Extract the [x, y] coordinate from the center of the cell holding the provided text.  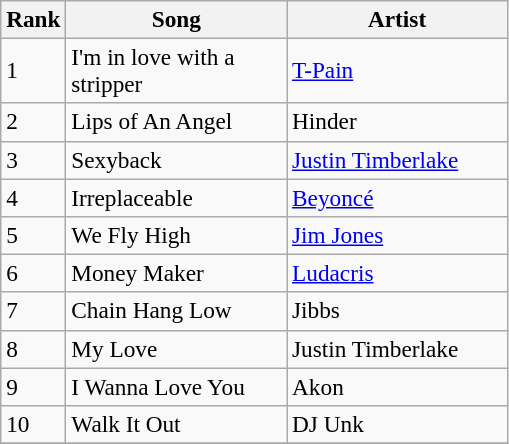
Hinder [398, 122]
8 [34, 349]
T-Pain [398, 70]
Artist [398, 19]
Beyoncé [398, 197]
Rank [34, 19]
Jim Jones [398, 235]
7 [34, 311]
Jibbs [398, 311]
2 [34, 122]
6 [34, 273]
5 [34, 235]
We Fly High [176, 235]
4 [34, 197]
Song [176, 19]
Walk It Out [176, 424]
10 [34, 424]
1 [34, 70]
Akon [398, 386]
Irreplaceable [176, 197]
Money Maker [176, 273]
Sexyback [176, 160]
Chain Hang Low [176, 311]
Ludacris [398, 273]
My Love [176, 349]
3 [34, 160]
I'm in love with a stripper [176, 70]
DJ Unk [398, 424]
Lips of An Angel [176, 122]
I Wanna Love You [176, 386]
9 [34, 386]
